Find where the given text appears and provide that cell's center as [X, Y] coordinate. 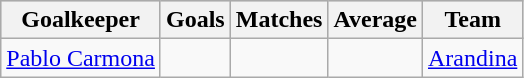
Matches [279, 20]
Pablo Carmona [81, 58]
Arandina [472, 58]
Goals [195, 20]
Goalkeeper [81, 20]
Team [472, 20]
Average [376, 20]
